From the cell containing the given text, extract its center point as (X, Y) coordinate. 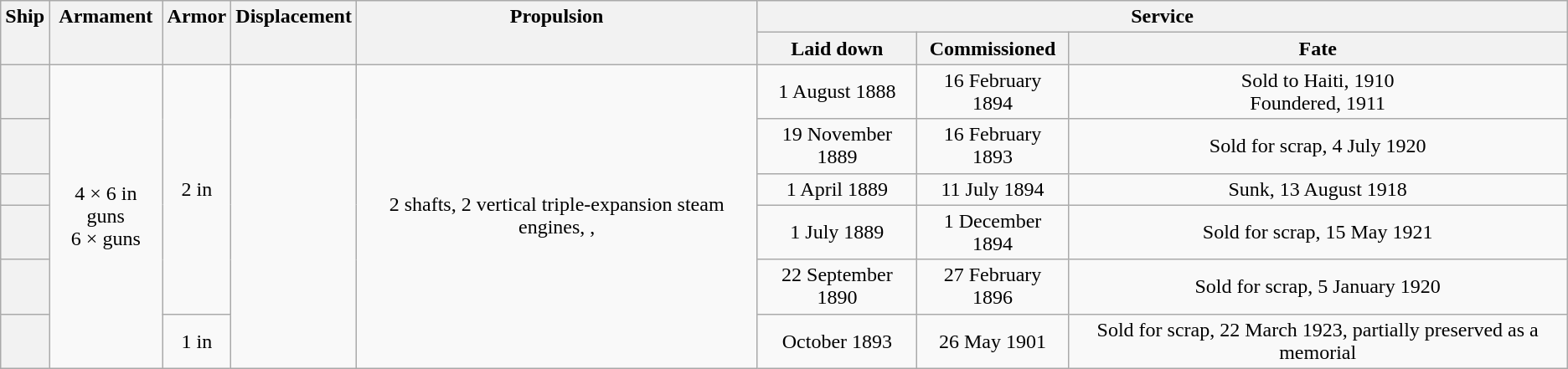
Commissioned (993, 49)
Sold for scrap, 4 July 1920 (1318, 146)
Sold for scrap, 5 January 1920 (1318, 286)
Ship (25, 33)
16 February 1894 (993, 92)
1 December 1894 (993, 233)
Displacement (294, 33)
October 1893 (838, 341)
26 May 1901 (993, 341)
22 September 1890 (838, 286)
1 April 1889 (838, 189)
2 in (197, 189)
1 in (197, 341)
Sold to Haiti, 1910Foundered, 1911 (1318, 92)
Service (1163, 17)
27 February 1896 (993, 286)
19 November 1889 (838, 146)
Sold for scrap, 15 May 1921 (1318, 233)
Propulsion (556, 33)
Sold for scrap, 22 March 1923, partially preserved as a memorial (1318, 341)
2 shafts, 2 vertical triple-expansion steam engines, , (556, 216)
Armor (197, 33)
11 July 1894 (993, 189)
Armament (106, 33)
Sunk, 13 August 1918 (1318, 189)
4 × 6 in guns6 × guns (106, 216)
1 August 1888 (838, 92)
Laid down (838, 49)
Fate (1318, 49)
1 July 1889 (838, 233)
16 February 1893 (993, 146)
